From the cell containing the given text, extract its center point as (X, Y) coordinate. 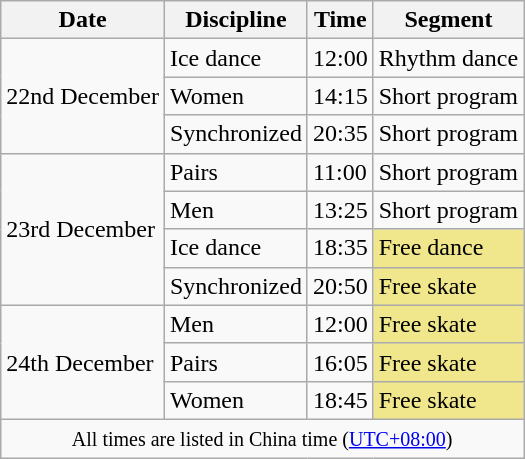
11:00 (340, 172)
13:25 (340, 210)
Date (83, 20)
22nd December (83, 96)
Rhythm dance (448, 58)
18:45 (340, 400)
20:35 (340, 134)
24th December (83, 362)
16:05 (340, 362)
Discipline (236, 20)
20:50 (340, 286)
23rd December (83, 229)
All times are listed in China time (UTC+08:00) (262, 438)
Free dance (448, 248)
Segment (448, 20)
Time (340, 20)
18:35 (340, 248)
14:15 (340, 96)
